Search for the cell housing the specified text and yield its [X, Y] center coordinate. 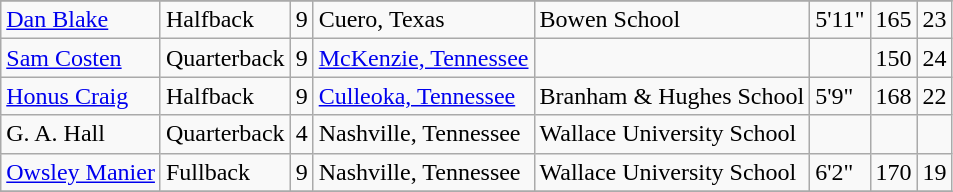
165 [894, 20]
168 [894, 96]
6'2" [840, 172]
Bowen School [672, 20]
24 [934, 58]
Dan Blake [81, 20]
4 [302, 134]
22 [934, 96]
McKenzie, Tennessee [424, 58]
Honus Craig [81, 96]
Sam Costen [81, 58]
Culleoka, Tennessee [424, 96]
Branham & Hughes School [672, 96]
170 [894, 172]
Cuero, Texas [424, 20]
5'11" [840, 20]
150 [894, 58]
19 [934, 172]
5'9" [840, 96]
Owsley Manier [81, 172]
G. A. Hall [81, 134]
Fullback [225, 172]
23 [934, 20]
